Output the [X, Y] coordinate of the center of the cell containing the given text.  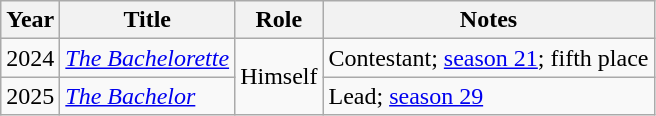
The Bachelor [148, 96]
Himself [279, 77]
Title [148, 20]
Notes [488, 20]
Year [30, 20]
2025 [30, 96]
2024 [30, 58]
The Bachelorette [148, 58]
Lead; season 29 [488, 96]
Contestant; season 21; fifth place [488, 58]
Role [279, 20]
